Return [X, Y] of the center of cell containing provided text 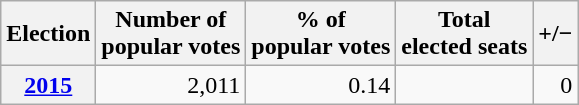
2015 [48, 85]
% ofpopular votes [321, 34]
0 [556, 85]
Number ofpopular votes [171, 34]
0.14 [321, 85]
2,011 [171, 85]
+/− [556, 34]
Election [48, 34]
Totalelected seats [464, 34]
